For the text-containing cell, return its midpoint in (x, y) coordinate format. 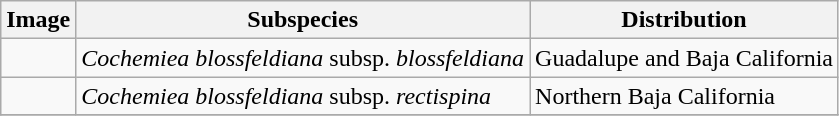
Guadalupe and Baja California (684, 58)
Distribution (684, 20)
Cochemiea blossfeldiana subsp. blossfeldiana (303, 58)
Northern Baja California (684, 96)
Cochemiea blossfeldiana subsp. rectispina (303, 96)
Subspecies (303, 20)
Image (38, 20)
